Capture the cell that displays the provided text and extract its [x, y] central coordinate. 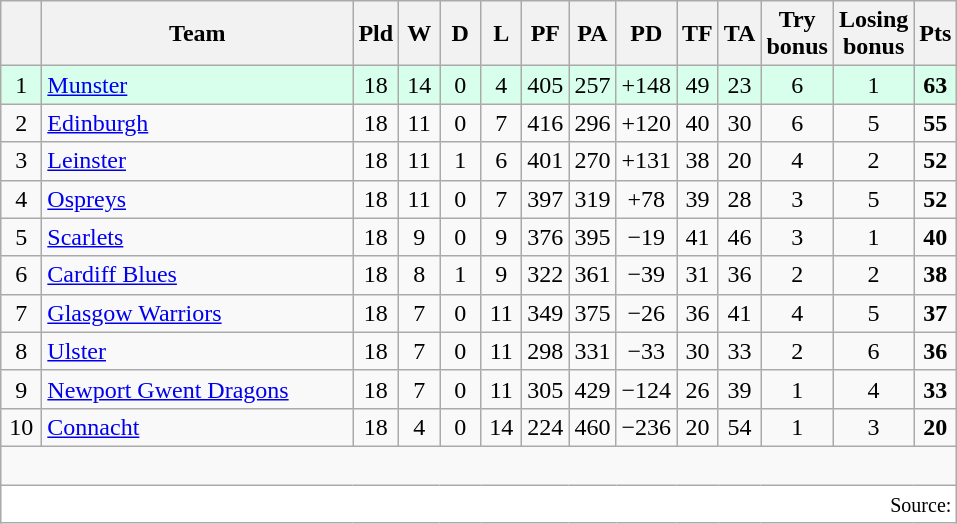
55 [936, 123]
331 [592, 351]
416 [546, 123]
Cardiff Blues [198, 275]
Newport Gwent Dragons [198, 389]
Try bonus [797, 34]
460 [592, 427]
405 [546, 85]
Pts [936, 34]
37 [936, 313]
375 [592, 313]
W [420, 34]
397 [546, 199]
Connacht [198, 427]
−124 [646, 389]
PA [592, 34]
429 [592, 389]
Source: [479, 503]
49 [698, 85]
+78 [646, 199]
PF [546, 34]
322 [546, 275]
395 [592, 237]
319 [592, 199]
54 [740, 427]
Losing bonus [873, 34]
TF [698, 34]
+148 [646, 85]
−26 [646, 313]
376 [546, 237]
L [502, 34]
Glasgow Warriors [198, 313]
−33 [646, 351]
Scarlets [198, 237]
23 [740, 85]
+131 [646, 161]
296 [592, 123]
−236 [646, 427]
31 [698, 275]
PD [646, 34]
46 [740, 237]
63 [936, 85]
270 [592, 161]
Ospreys [198, 199]
−39 [646, 275]
Leinster [198, 161]
Ulster [198, 351]
Munster [198, 85]
TA [740, 34]
Team [198, 34]
305 [546, 389]
298 [546, 351]
28 [740, 199]
Edinburgh [198, 123]
361 [592, 275]
401 [546, 161]
26 [698, 389]
Pld [376, 34]
+120 [646, 123]
224 [546, 427]
257 [592, 85]
−19 [646, 237]
10 [22, 427]
349 [546, 313]
D [460, 34]
